Pinpoint the cell where the given text exists, returning its [X, Y] midpoint coordinate. 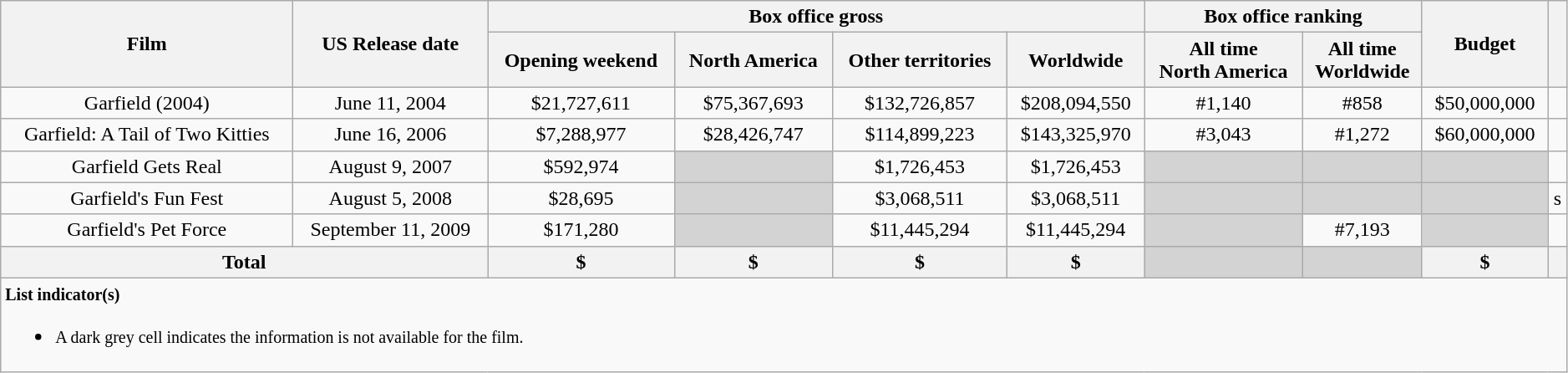
August 5, 2008 [391, 198]
September 11, 2009 [391, 230]
$171,280 [581, 230]
#858 [1362, 103]
List indicator(s)A dark grey cell indicates the information is not available for the film. [784, 324]
Box office ranking [1283, 17]
$592,974 [581, 166]
Budget [1485, 43]
$132,726,857 [921, 103]
Opening weekend [581, 60]
North America [754, 60]
All time Worldwide [1362, 60]
All time North America [1224, 60]
#1,272 [1362, 135]
Other territories [921, 60]
Worldwide [1075, 60]
#3,043 [1224, 135]
Garfield's Fun Fest [147, 198]
$143,325,970 [1075, 135]
US Release date [391, 43]
Garfield (2004) [147, 103]
#7,193 [1362, 230]
$208,094,550 [1075, 103]
June 11, 2004 [391, 103]
$28,426,747 [754, 135]
$21,727,611 [581, 103]
s [1558, 198]
Film [147, 43]
#1,140 [1224, 103]
Garfield's Pet Force [147, 230]
$75,367,693 [754, 103]
$114,899,223 [921, 135]
Total [244, 262]
Garfield Gets Real [147, 166]
$28,695 [581, 198]
$7,288,977 [581, 135]
August 9, 2007 [391, 166]
Garfield: A Tail of Two Kitties [147, 135]
$60,000,000 [1485, 135]
June 16, 2006 [391, 135]
$50,000,000 [1485, 103]
Box office gross [816, 17]
